From the cell containing the given text, extract its center point as [X, Y] coordinate. 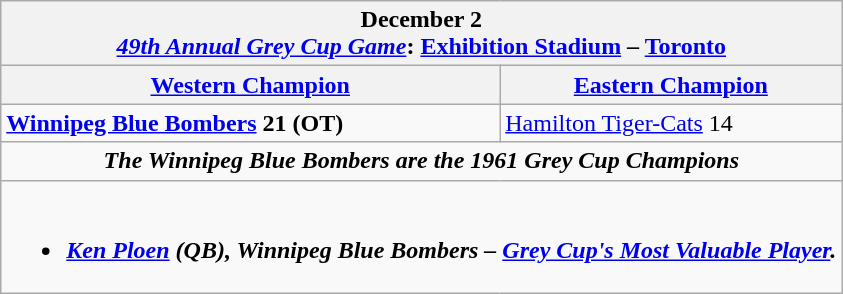
Hamilton Tiger-Cats 14 [671, 123]
The Winnipeg Blue Bombers are the 1961 Grey Cup Champions [422, 161]
December 249th Annual Grey Cup Game: Exhibition Stadium – Toronto [422, 34]
Ken Ploen (QB), Winnipeg Blue Bombers – Grey Cup's Most Valuable Player. [422, 236]
Winnipeg Blue Bombers 21 (OT) [250, 123]
Western Champion [250, 85]
Eastern Champion [671, 85]
